Provide the [x, y] coordinate of the cell's center where the given text is located.  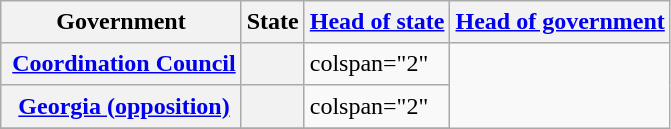
Georgia (opposition) [121, 106]
Head of state [377, 22]
Head of government [560, 22]
Coordination Council [121, 64]
State [272, 22]
Government [121, 22]
